Identify which cell holds the provided text, then report its [x, y] central coordinate. 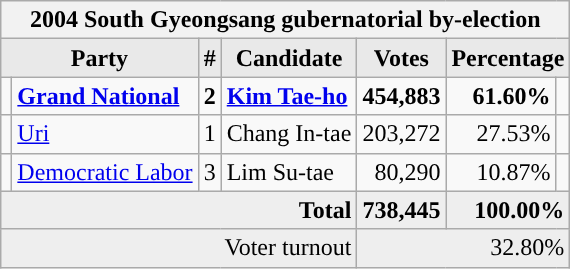
Kim Tae-ho [289, 96]
Uri [105, 134]
27.53% [501, 134]
# [210, 58]
3 [210, 172]
Democratic Labor [105, 172]
Chang In-tae [289, 134]
2 [210, 96]
Lim Su-tae [289, 172]
10.87% [501, 172]
2004 South Gyeongsang gubernatorial by-election [286, 20]
Percentage [508, 58]
Candidate [289, 58]
32.80% [464, 248]
61.60% [501, 96]
Voter turnout [179, 248]
Grand National [105, 96]
80,290 [402, 172]
454,883 [402, 96]
1 [210, 134]
100.00% [508, 210]
Total [179, 210]
738,445 [402, 210]
Votes [402, 58]
Party [100, 58]
203,272 [402, 134]
